Provide the [X, Y] coordinate of the cell's center where the given text is located.  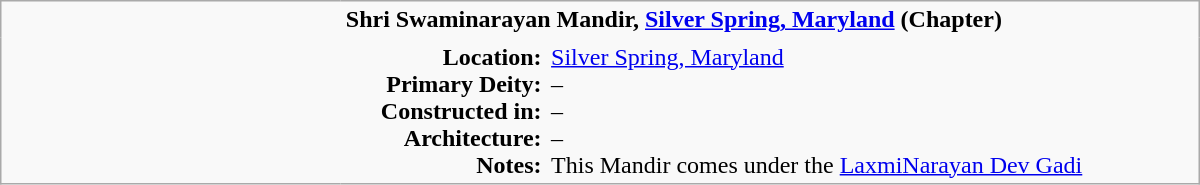
Location:Primary Deity:Constructed in:Architecture:Notes: [444, 110]
Shri Swaminarayan Mandir, Silver Spring, Maryland (Chapter) [770, 20]
Silver Spring, Maryland – – – This Mandir comes under the LaxmiNarayan Dev Gadi [872, 110]
